From the cell containing the given text, extract its center point as [X, Y] coordinate. 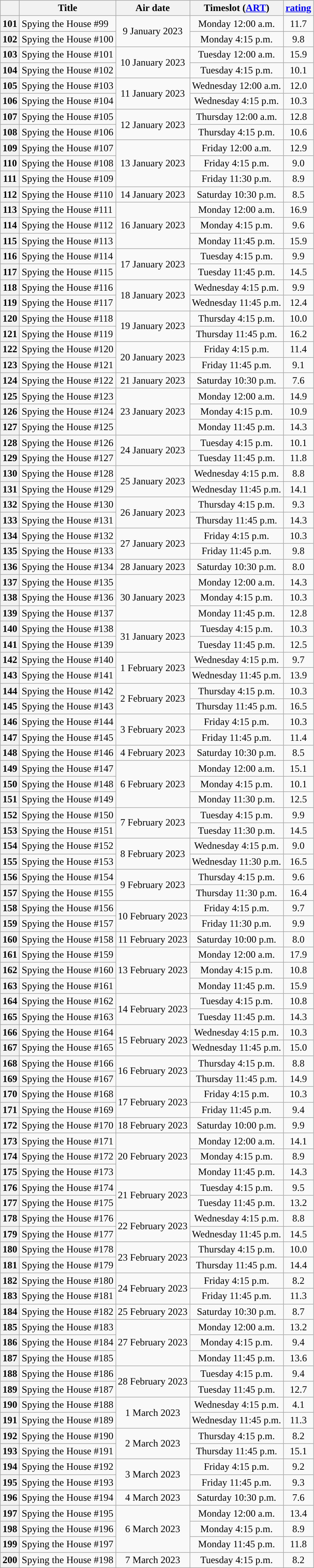
9.2 [299, 1467]
20 January 2023 [153, 357]
26 January 2023 [153, 512]
Spying the House #116 [68, 287]
Spying the House #147 [68, 769]
124 [10, 380]
Spying the House #108 [68, 163]
15 February 2023 [153, 1040]
13.6 [299, 1358]
Tuesday 11:30 p.m. [237, 830]
Spying the House #155 [68, 892]
16.4 [299, 892]
147 [10, 738]
173 [10, 1141]
Air date [153, 8]
162 [10, 970]
Spying the House #188 [68, 1405]
127 [10, 427]
112 [10, 194]
101 [10, 24]
174 [10, 1156]
185 [10, 1327]
197 [10, 1513]
175 [10, 1172]
Spying the House #118 [68, 318]
Spying the House #150 [68, 815]
17 February 2023 [153, 1102]
192 [10, 1435]
166 [10, 1032]
Spying the House #154 [68, 877]
128 [10, 442]
11 February 2023 [153, 939]
180 [10, 1250]
115 [10, 241]
Spying the House #193 [68, 1482]
28 February 2023 [153, 1381]
Spying the House #142 [68, 691]
144 [10, 691]
191 [10, 1420]
Spying the House #137 [68, 613]
8.7 [299, 1312]
14 January 2023 [153, 194]
158 [10, 908]
Spying the House #165 [68, 1048]
Spying the House #162 [68, 1001]
14.4 [299, 1265]
169 [10, 1079]
113 [10, 210]
Spying the House #198 [68, 1560]
141 [10, 644]
189 [10, 1389]
Wednesday 12:00 a.m. [237, 86]
Spying the House #125 [68, 427]
3 February 2023 [153, 730]
130 [10, 474]
19 January 2023 [153, 326]
15.0 [299, 1048]
Spying the House #171 [68, 1141]
Spying the House #102 [68, 70]
Spying the House #128 [68, 474]
Spying the House #151 [68, 830]
Spying the House #181 [68, 1296]
Spying the House #178 [68, 1250]
151 [10, 799]
25 January 2023 [153, 481]
121 [10, 334]
161 [10, 955]
Spying the House #185 [68, 1358]
Spying the House #157 [68, 923]
Spying the House #124 [68, 411]
194 [10, 1467]
1 February 2023 [153, 667]
11 January 2023 [153, 93]
Spying the House #110 [68, 194]
190 [10, 1405]
Title [68, 8]
Spying the House #139 [68, 644]
200 [10, 1560]
10.6 [299, 132]
Spying the House #123 [68, 396]
125 [10, 396]
8 February 2023 [153, 854]
129 [10, 458]
177 [10, 1203]
12.0 [299, 86]
2 March 2023 [153, 1443]
108 [10, 132]
Spying the House #192 [68, 1467]
Spying the House #117 [68, 303]
131 [10, 489]
106 [10, 101]
Spying the House #100 [68, 39]
186 [10, 1343]
104 [10, 70]
105 [10, 86]
Spying the House #107 [68, 148]
2 February 2023 [153, 699]
Spying the House #190 [68, 1435]
27 January 2023 [153, 543]
31 January 2023 [153, 636]
183 [10, 1296]
Spying the House #184 [68, 1343]
187 [10, 1358]
Spying the House #134 [68, 567]
171 [10, 1110]
119 [10, 303]
Spying the House #168 [68, 1094]
Spying the House #146 [68, 753]
16 February 2023 [153, 1071]
Spying the House #113 [68, 241]
Spying the House #105 [68, 117]
142 [10, 660]
103 [10, 55]
176 [10, 1188]
Spying the House #166 [68, 1063]
16 January 2023 [153, 225]
136 [10, 567]
Spying the House #182 [68, 1312]
7 March 2023 [153, 1560]
Tuesday 12:00 a.m. [237, 55]
12.7 [299, 1389]
23 February 2023 [153, 1257]
Spying the House #191 [68, 1451]
17 January 2023 [153, 264]
16.2 [299, 334]
Spying the House #159 [68, 955]
Spying the House #187 [68, 1389]
172 [10, 1125]
117 [10, 272]
182 [10, 1281]
Spying the House #164 [68, 1032]
196 [10, 1498]
12.4 [299, 303]
Friday 12:00 a.m. [237, 148]
Spying the House #176 [68, 1219]
17.9 [299, 955]
Spying the House #129 [68, 489]
Spying the House #148 [68, 784]
Spying the House #136 [68, 598]
168 [10, 1063]
143 [10, 675]
Spying the House #121 [68, 365]
11.7 [299, 24]
Spying the House #143 [68, 707]
Spying the House #131 [68, 520]
Spying the House #167 [68, 1079]
Spying the House #106 [68, 132]
111 [10, 179]
135 [10, 551]
102 [10, 39]
Spying the House #158 [68, 939]
Spying the House #173 [68, 1172]
164 [10, 1001]
Spying the House #115 [68, 272]
Spying the House #163 [68, 1017]
13 February 2023 [153, 970]
Spying the House #135 [68, 582]
160 [10, 939]
Spying the House #177 [68, 1234]
16.9 [299, 210]
Spying the House #138 [68, 629]
118 [10, 287]
4.1 [299, 1405]
Wednesday 11:30 p.m. [237, 861]
18 January 2023 [153, 295]
Spying the House #119 [68, 334]
21 February 2023 [153, 1195]
195 [10, 1482]
10 January 2023 [153, 62]
152 [10, 815]
157 [10, 892]
122 [10, 349]
Spying the House #179 [68, 1265]
126 [10, 411]
110 [10, 163]
184 [10, 1312]
138 [10, 598]
13.4 [299, 1513]
Spying the House #127 [68, 458]
10 February 2023 [153, 916]
Spying the House #161 [68, 986]
Spying the House #186 [68, 1374]
167 [10, 1048]
181 [10, 1265]
22 February 2023 [153, 1226]
Thursday 11:30 p.m. [237, 892]
Spying the House #169 [68, 1110]
198 [10, 1529]
Monday 11:30 p.m. [237, 799]
146 [10, 722]
Spying the House #103 [68, 86]
178 [10, 1219]
10.9 [299, 411]
4 March 2023 [153, 1498]
170 [10, 1094]
179 [10, 1234]
9 February 2023 [153, 885]
rating [299, 8]
145 [10, 707]
Spying the House #111 [68, 210]
156 [10, 877]
137 [10, 582]
123 [10, 365]
Spying the House #172 [68, 1156]
21 January 2023 [153, 380]
Spying the House #195 [68, 1513]
132 [10, 505]
Spying the House #189 [68, 1420]
140 [10, 629]
Spying the House #132 [68, 536]
20 February 2023 [153, 1156]
Thursday 12:00 a.m. [237, 117]
188 [10, 1374]
23 January 2023 [153, 411]
149 [10, 769]
155 [10, 861]
159 [10, 923]
Spying the House #145 [68, 738]
Spying the House #152 [68, 846]
9 January 2023 [153, 31]
Spying the House #180 [68, 1281]
25 February 2023 [153, 1312]
Spying the House #141 [68, 675]
Spying the House #133 [68, 551]
116 [10, 256]
148 [10, 753]
Spying the House #175 [68, 1203]
1 March 2023 [153, 1412]
Spying the House #104 [68, 101]
150 [10, 784]
12.9 [299, 148]
Spying the House #109 [68, 179]
199 [10, 1544]
18 February 2023 [153, 1125]
Spying the House #114 [68, 256]
27 February 2023 [153, 1343]
Spying the House #194 [68, 1498]
153 [10, 830]
134 [10, 536]
Spying the House #130 [68, 505]
139 [10, 613]
Spying the House #174 [68, 1188]
Spying the House #126 [68, 442]
9.5 [299, 1188]
Spying the House #197 [68, 1544]
Spying the House #149 [68, 799]
Spying the House #183 [68, 1327]
24 January 2023 [153, 450]
114 [10, 225]
3 March 2023 [153, 1475]
Spying the House #140 [68, 660]
Spying the House #112 [68, 225]
Spying the House #153 [68, 861]
6 February 2023 [153, 784]
24 February 2023 [153, 1288]
14 February 2023 [153, 1009]
Spying the House #170 [68, 1125]
193 [10, 1451]
163 [10, 986]
Timeslot (ART) [237, 8]
Spying the House #122 [68, 380]
Spying the House #156 [68, 908]
Spying the House #101 [68, 55]
120 [10, 318]
6 March 2023 [153, 1529]
4 February 2023 [153, 753]
154 [10, 846]
7 February 2023 [153, 823]
107 [10, 117]
28 January 2023 [153, 567]
30 January 2023 [153, 598]
Spying the House #160 [68, 970]
13 January 2023 [153, 163]
Spying the House #120 [68, 349]
Spying the House #99 [68, 24]
Spying the House #196 [68, 1529]
9.1 [299, 365]
13.9 [299, 675]
165 [10, 1017]
Spying the House #144 [68, 722]
133 [10, 520]
109 [10, 148]
12 January 2023 [153, 124]
